Find where the given text appears and provide that cell's center as (x, y) coordinate. 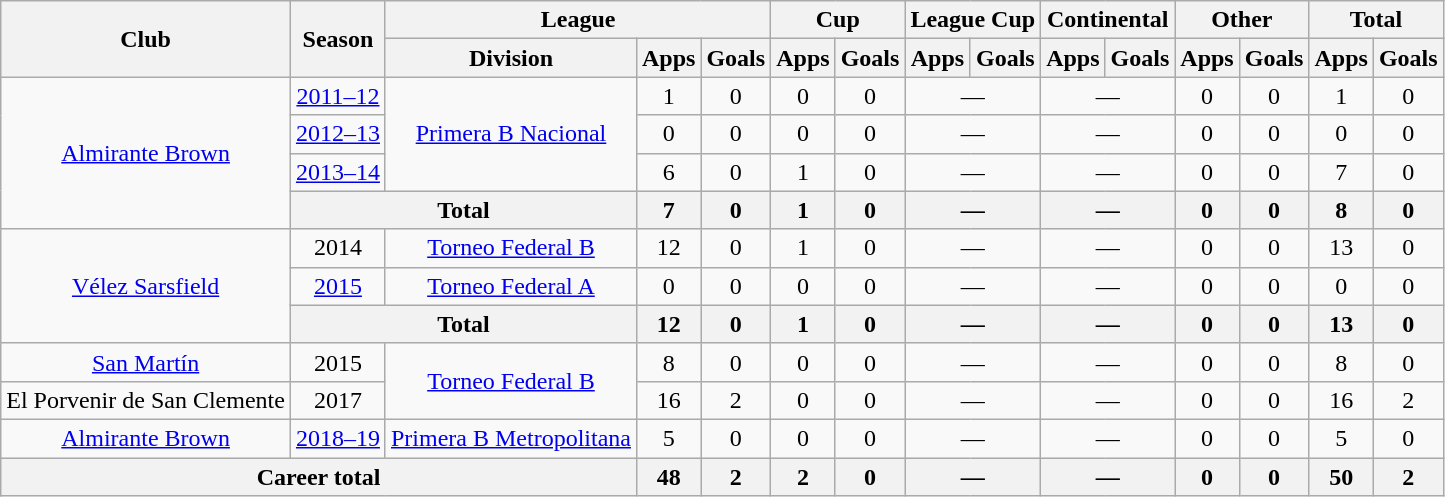
Division (510, 58)
League Cup (973, 20)
El Porvenir de San Clemente (146, 400)
48 (668, 477)
Cup (838, 20)
Primera B Metropolitana (510, 438)
Torneo Federal A (510, 286)
2014 (338, 248)
2013–14 (338, 172)
2012–13 (338, 134)
Primera B Nacional (510, 134)
Club (146, 39)
Continental (1108, 20)
2018–19 (338, 438)
6 (668, 172)
Career total (319, 477)
San Martín (146, 362)
50 (1341, 477)
Season (338, 39)
Vélez Sarsfield (146, 286)
2017 (338, 400)
Other (1242, 20)
2011–12 (338, 96)
League (578, 20)
